Pinpoint the cell where the given text exists, returning its [x, y] midpoint coordinate. 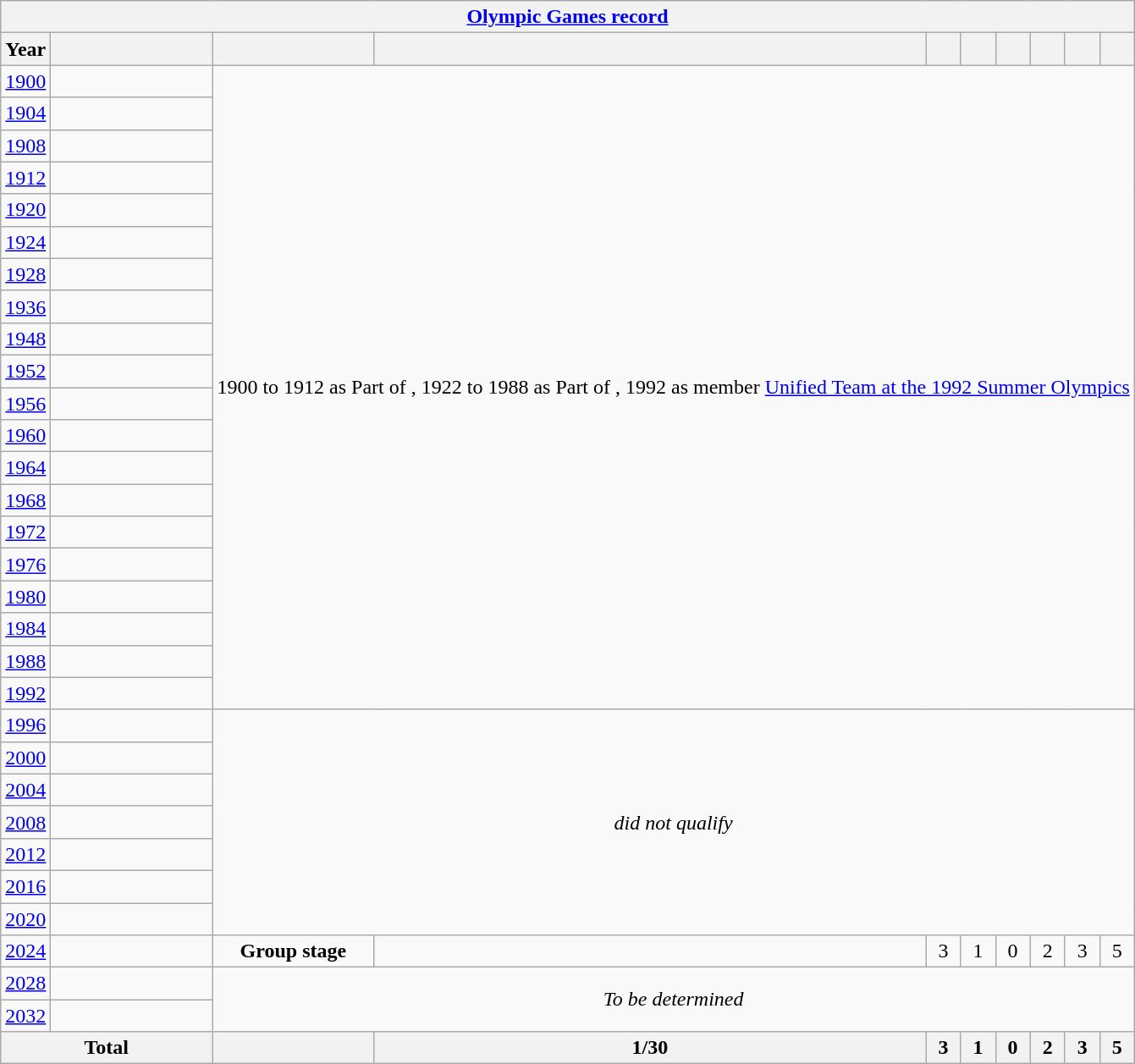
Group stage [293, 951]
Olympic Games record [568, 17]
1900 [25, 81]
To be determined [674, 1000]
2032 [25, 1016]
2020 [25, 918]
1976 [25, 565]
2016 [25, 886]
1900 to 1912 as Part of , 1922 to 1988 as Part of , 1992 as member Unified Team at the 1992 Summer Olympics [674, 388]
1936 [25, 306]
2008 [25, 822]
did not qualify [674, 822]
1/30 [650, 1048]
1984 [25, 629]
1948 [25, 339]
1964 [25, 468]
2000 [25, 758]
1908 [25, 146]
1904 [25, 113]
2024 [25, 951]
1972 [25, 532]
Total [107, 1048]
2004 [25, 790]
1968 [25, 500]
1960 [25, 436]
1924 [25, 242]
Year [25, 49]
1928 [25, 274]
1912 [25, 178]
1956 [25, 404]
2028 [25, 984]
1996 [25, 725]
1920 [25, 210]
1988 [25, 661]
1952 [25, 371]
2012 [25, 854]
1980 [25, 597]
1992 [25, 693]
